For the text-containing cell, return its midpoint in (X, Y) coordinate format. 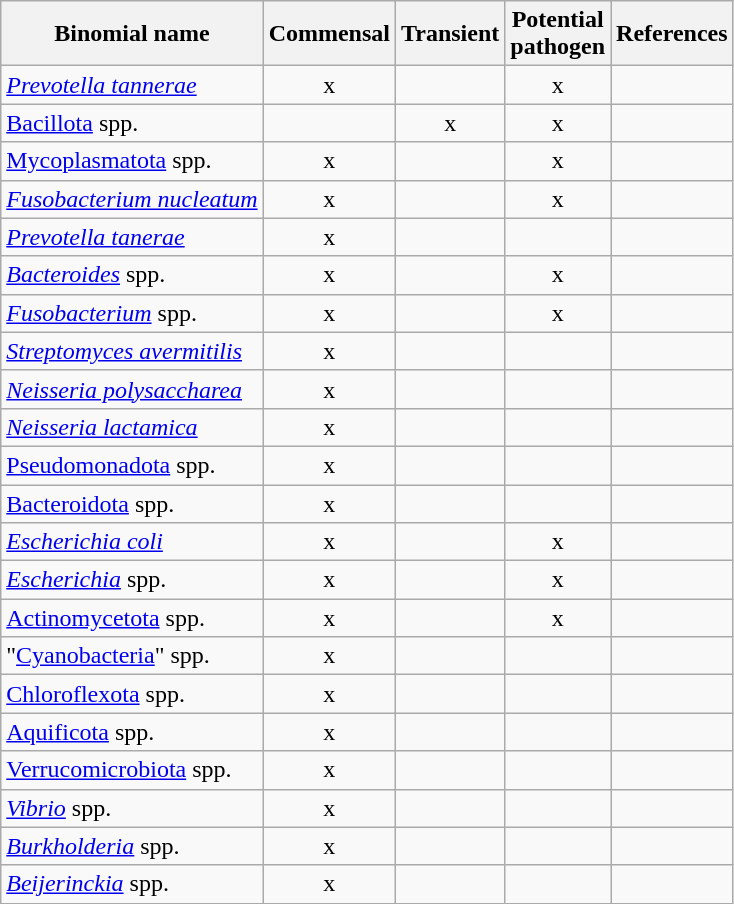
Bacteroides spp. (132, 275)
Pseudomonadota spp. (132, 465)
Mycoplasmatota spp. (132, 161)
Commensal (329, 34)
Streptomyces avermitilis (132, 351)
Escherichia spp. (132, 580)
"Cyanobacteria" spp. (132, 656)
Potentialpathogen (558, 34)
Fusobacterium spp. (132, 313)
Neisseria lactamica (132, 427)
Vibrio spp. (132, 808)
Actinomycetota spp. (132, 618)
Verrucomicrobiota spp. (132, 770)
Aquificota spp. (132, 732)
Bacillota spp. (132, 123)
Prevotella tannerae (132, 85)
Chloroflexota spp. (132, 694)
Neisseria polysaccharea (132, 389)
References (672, 34)
Fusobacterium nucleatum (132, 199)
Binomial name (132, 34)
Transient (450, 34)
Beijerinckia spp. (132, 884)
Burkholderia spp. (132, 846)
Prevotella tanerae (132, 237)
Bacteroidota spp. (132, 503)
Escherichia coli (132, 542)
